Output the (X, Y) coordinate of the center of the cell containing the given text.  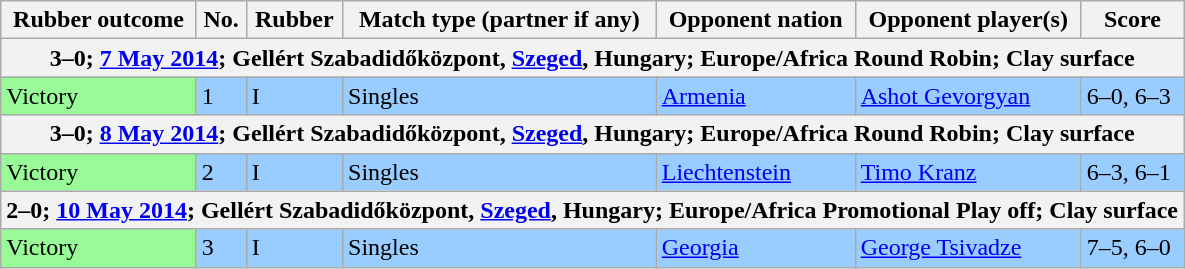
George Tsivadze (968, 248)
Liechtenstein (756, 172)
Georgia (756, 248)
6–3, 6–1 (1132, 172)
Rubber outcome (99, 20)
Timo Kranz (968, 172)
1 (221, 96)
7–5, 6–0 (1132, 248)
3–0; 7 May 2014; Gellért Szabadidőközpont, Szeged, Hungary; Europe/Africa Round Robin; Clay surface (592, 58)
3 (221, 248)
Opponent nation (756, 20)
Armenia (756, 96)
Match type (partner if any) (500, 20)
3–0; 8 May 2014; Gellért Szabadidőközpont, Szeged, Hungary; Europe/Africa Round Robin; Clay surface (592, 134)
Score (1132, 20)
6–0, 6–3 (1132, 96)
2–0; 10 May 2014; Gellért Szabadidőközpont, Szeged, Hungary; Europe/Africa Promotional Play off; Clay surface (592, 210)
2 (221, 172)
No. (221, 20)
Ashot Gevorgyan (968, 96)
Rubber (294, 20)
Opponent player(s) (968, 20)
